Search for the cell housing the specified text and yield its (X, Y) center coordinate. 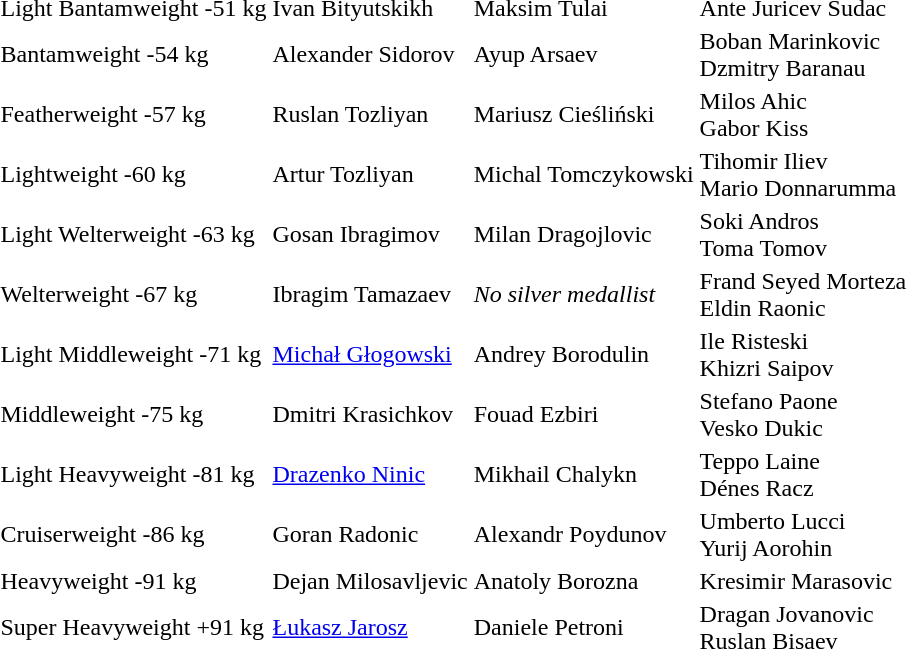
Goran Radonic (370, 534)
Alexandr Poydunov (584, 534)
Dejan Milosavljevic (370, 581)
Fouad Ezbiri (584, 414)
No silver medallist (584, 294)
Anatoly Borozna (584, 581)
Andrey Borodulin (584, 354)
Artur Tozliyan (370, 174)
Alexander Sidorov (370, 54)
Ruslan Tozliyan (370, 114)
Drazenko Ninic (370, 474)
Mikhail Chalykn (584, 474)
Gosan Ibragimov (370, 234)
Dmitri Krasichkov (370, 414)
Ayup Arsaev (584, 54)
Mariusz Cieśliński (584, 114)
Michal Tomczykowski (584, 174)
Michał Głogowski (370, 354)
Milan Dragojlovic (584, 234)
Ibragim Tamazaev (370, 294)
